For the text-containing cell, return its midpoint in (X, Y) coordinate format. 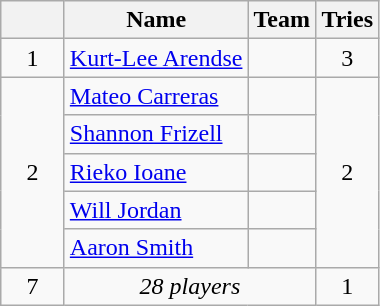
Kurt-Lee Arendse (156, 58)
Name (156, 20)
28 players (190, 286)
Aaron Smith (156, 248)
3 (347, 58)
Tries (347, 20)
Rieko Ioane (156, 172)
7 (33, 286)
Team (282, 20)
Shannon Frizell (156, 134)
Will Jordan (156, 210)
Mateo Carreras (156, 96)
